Scan for the cell matching the given text and deliver its (X, Y) coordinate at center. 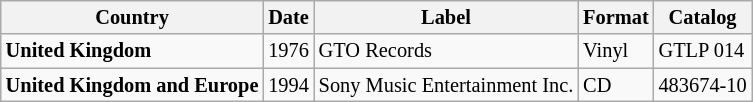
Country (132, 17)
1976 (288, 51)
United Kingdom and Europe (132, 85)
United Kingdom (132, 51)
GTO Records (446, 51)
CD (616, 85)
Vinyl (616, 51)
Sony Music Entertainment Inc. (446, 85)
Date (288, 17)
Catalog (703, 17)
Label (446, 17)
1994 (288, 85)
GTLP 014 (703, 51)
483674-10 (703, 85)
Format (616, 17)
